Return the (x, y) coordinate for the center point of the cell that contains the specified text.  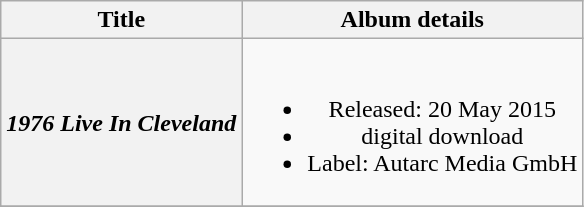
Released: 20 May 2015digital downloadLabel: Autarc Media GmbH (412, 122)
Title (122, 20)
1976 Live In Cleveland (122, 122)
Album details (412, 20)
